From the cell containing the given text, extract its center point as (X, Y) coordinate. 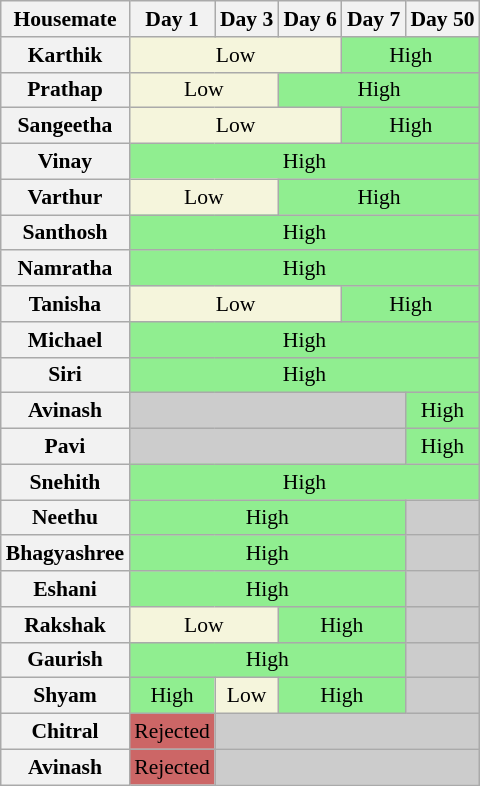
Rakshak (65, 625)
Day 3 (246, 19)
Shyam (65, 696)
Snehith (65, 482)
Eshani (65, 589)
Day 6 (310, 19)
Housemate (65, 19)
Chitral (65, 732)
Karthik (65, 55)
Santhosh (65, 233)
Varthur (65, 197)
Neethu (65, 518)
Siri (65, 375)
Day 50 (442, 19)
Namratha (65, 269)
Bhagyashree (65, 554)
Vinay (65, 162)
Michael (65, 340)
Pavi (65, 447)
Day 7 (374, 19)
Prathap (65, 90)
Tanisha (65, 304)
Sangeetha (65, 126)
Day 1 (172, 19)
Gaurish (65, 660)
